Search for the cell housing the specified text and yield its (x, y) center coordinate. 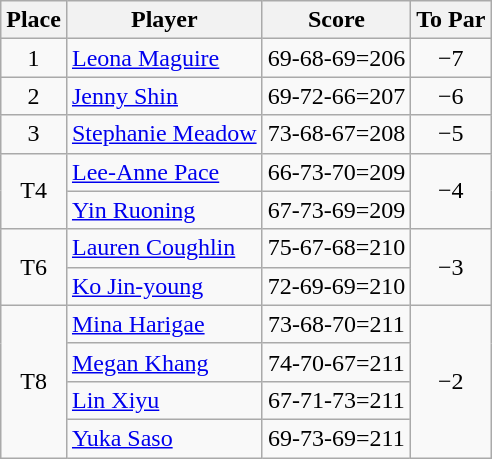
−3 (451, 267)
−4 (451, 191)
72-69-69=210 (336, 286)
73-68-67=208 (336, 134)
69-68-69=206 (336, 58)
Player (164, 20)
Yin Ruoning (164, 210)
Place (34, 20)
Lee-Anne Pace (164, 172)
Jenny Shin (164, 96)
T8 (34, 381)
3 (34, 134)
Lauren Coughlin (164, 248)
Mina Harigae (164, 324)
Score (336, 20)
1 (34, 58)
67-73-69=209 (336, 210)
66-73-70=209 (336, 172)
Lin Xiyu (164, 400)
Stephanie Meadow (164, 134)
69-72-66=207 (336, 96)
2 (34, 96)
73-68-70=211 (336, 324)
Megan Khang (164, 362)
To Par (451, 20)
−2 (451, 381)
−7 (451, 58)
Ko Jin-young (164, 286)
−5 (451, 134)
75-67-68=210 (336, 248)
Leona Maguire (164, 58)
T6 (34, 267)
67-71-73=211 (336, 400)
69-73-69=211 (336, 438)
74-70-67=211 (336, 362)
T4 (34, 191)
−6 (451, 96)
Yuka Saso (164, 438)
